For the text-containing cell, return its midpoint in [X, Y] coordinate format. 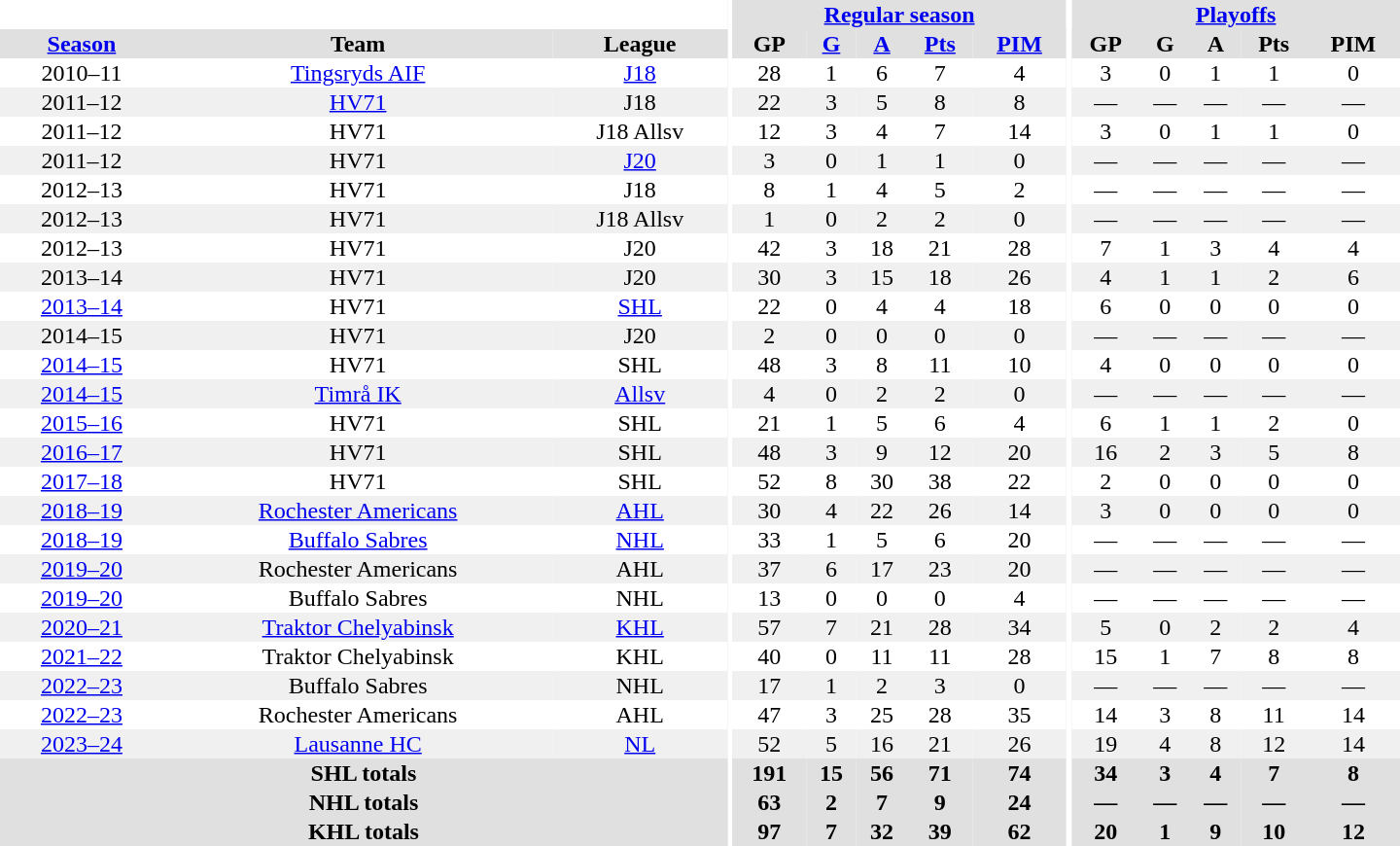
35 [1020, 715]
25 [882, 715]
Allsv [640, 394]
2021–22 [82, 656]
2020–21 [82, 627]
191 [770, 773]
2016–17 [82, 452]
2023–24 [82, 744]
Lausanne HC [358, 744]
2015–16 [82, 423]
KHL totals [364, 831]
24 [1020, 802]
39 [940, 831]
56 [882, 773]
97 [770, 831]
Regular season [900, 15]
13 [770, 598]
19 [1105, 744]
47 [770, 715]
NL [640, 744]
2010–11 [82, 73]
Timrå IK [358, 394]
Season [82, 44]
Playoffs [1236, 15]
37 [770, 569]
57 [770, 627]
23 [940, 569]
40 [770, 656]
33 [770, 540]
74 [1020, 773]
2017–18 [82, 481]
NHL totals [364, 802]
32 [882, 831]
38 [940, 481]
62 [1020, 831]
Tingsryds AIF [358, 73]
SHL totals [364, 773]
League [640, 44]
71 [940, 773]
Team [358, 44]
63 [770, 802]
42 [770, 248]
